Return the (X, Y) coordinate for the center point of the cell that contains the specified text.  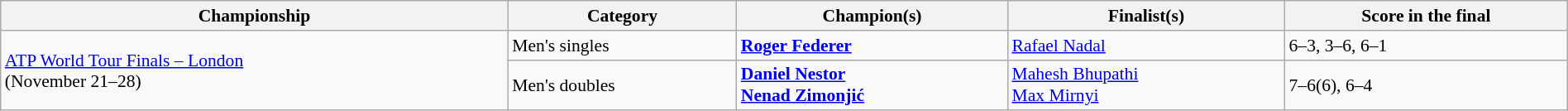
Finalist(s) (1146, 16)
6–3, 3–6, 6–1 (1427, 46)
Championship (255, 16)
7–6(6), 6–4 (1427, 84)
ATP World Tour Finals – London(November 21–28) (255, 71)
Daniel Nestor Nenad Zimonjić (872, 84)
Roger Federer (872, 46)
Category (622, 16)
Men's doubles (622, 84)
Mahesh Bhupathi Max Mirnyi (1146, 84)
Rafael Nadal (1146, 46)
Men's singles (622, 46)
Score in the final (1427, 16)
Champion(s) (872, 16)
